Identify which cell holds the provided text, then report its (X, Y) central coordinate. 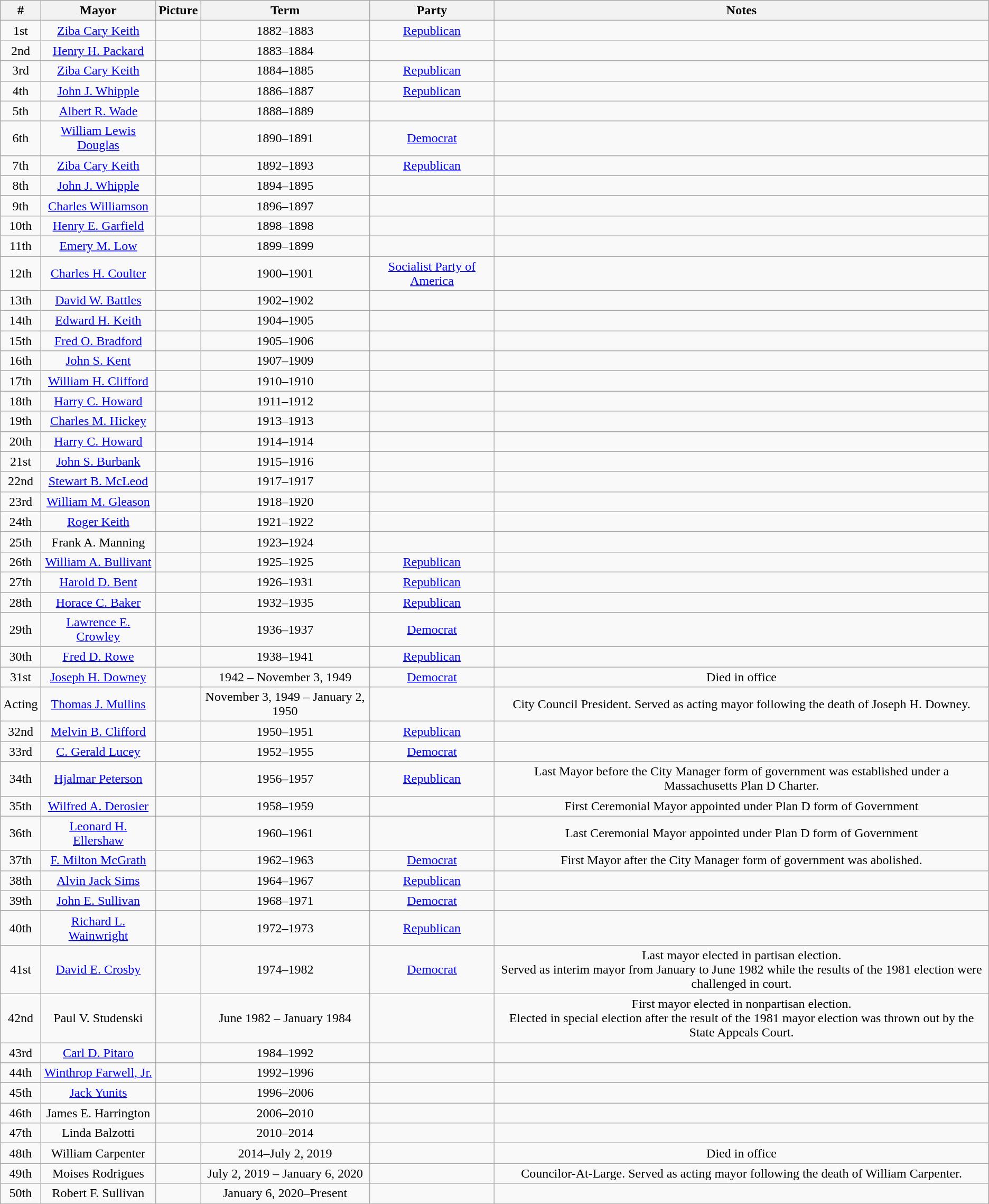
Charles Williamson (98, 206)
29th (21, 630)
36th (21, 833)
1st (21, 31)
1915–1916 (285, 461)
Moises Rodrigues (98, 1173)
1918–1920 (285, 502)
Paul V. Studenski (98, 1018)
45th (21, 1093)
Charles H. Coulter (98, 273)
39th (21, 901)
1984–1992 (285, 1052)
20th (21, 441)
1900–1901 (285, 273)
42nd (21, 1018)
Henry H. Packard (98, 51)
Last Mayor before the City Manager form of government was established under a Massachusetts Plan D Charter. (742, 779)
1904–1905 (285, 321)
Harold D. Bent (98, 582)
Linda Balzotti (98, 1133)
2nd (21, 51)
35th (21, 806)
2014–July 2, 2019 (285, 1153)
1905–1906 (285, 341)
47th (21, 1133)
31st (21, 677)
June 1982 – January 1984 (285, 1018)
1925–1925 (285, 562)
1911–1912 (285, 401)
William Carpenter (98, 1153)
25th (21, 542)
28th (21, 602)
37th (21, 860)
21st (21, 461)
1914–1914 (285, 441)
1974–1982 (285, 969)
4th (21, 91)
November 3, 1949 – January 2, 1950 (285, 704)
Winthrop Farwell, Jr. (98, 1073)
July 2, 2019 – January 6, 2020 (285, 1173)
1932–1935 (285, 602)
Charles M. Hickey (98, 421)
1888–1889 (285, 111)
1907–1909 (285, 361)
30th (21, 657)
1884–1885 (285, 71)
17th (21, 381)
William Lewis Douglas (98, 138)
1996–2006 (285, 1093)
1926–1931 (285, 582)
13th (21, 301)
1899–1899 (285, 246)
18th (21, 401)
Notes (742, 11)
32nd (21, 731)
2010–2014 (285, 1133)
Emery M. Low (98, 246)
William A. Bullivant (98, 562)
15th (21, 341)
C. Gerald Lucey (98, 752)
David E. Crosby (98, 969)
Joseph H. Downey (98, 677)
F. Milton McGrath (98, 860)
12th (21, 273)
24th (21, 522)
1894–1895 (285, 186)
Wilfred A. Derosier (98, 806)
5th (21, 111)
1972–1973 (285, 928)
19th (21, 421)
Thomas J. Mullins (98, 704)
1968–1971 (285, 901)
40th (21, 928)
1896–1897 (285, 206)
Last Ceremonial Mayor appointed under Plan D form of Government (742, 833)
David W. Battles (98, 301)
Mayor (98, 11)
22nd (21, 481)
1886–1887 (285, 91)
First Mayor after the City Manager form of government was abolished. (742, 860)
1910–1910 (285, 381)
Horace C. Baker (98, 602)
38th (21, 881)
16th (21, 361)
1921–1922 (285, 522)
Alvin Jack Sims (98, 881)
Richard L. Wainwright (98, 928)
1883–1884 (285, 51)
10th (21, 226)
Carl D. Pitaro (98, 1052)
26th (21, 562)
Roger Keith (98, 522)
48th (21, 1153)
1890–1891 (285, 138)
Councilor-At-Large. Served as acting mayor following the death of William Carpenter. (742, 1173)
Hjalmar Peterson (98, 779)
Term (285, 11)
Socialist Party of America (432, 273)
# (21, 11)
Frank A. Manning (98, 542)
James E. Harrington (98, 1113)
1913–1913 (285, 421)
46th (21, 1113)
23rd (21, 502)
34th (21, 779)
1882–1883 (285, 31)
27th (21, 582)
Leonard H. Ellershaw (98, 833)
1962–1963 (285, 860)
Picture (179, 11)
7th (21, 165)
1936–1937 (285, 630)
John E. Sullivan (98, 901)
Acting (21, 704)
6th (21, 138)
41st (21, 969)
1992–1996 (285, 1073)
1956–1957 (285, 779)
Party (432, 11)
1964–1967 (285, 881)
First Ceremonial Mayor appointed under Plan D form of Government (742, 806)
Fred D. Rowe (98, 657)
1958–1959 (285, 806)
1892–1893 (285, 165)
William H. Clifford (98, 381)
8th (21, 186)
John S. Kent (98, 361)
43rd (21, 1052)
33rd (21, 752)
Albert R. Wade (98, 111)
Henry E. Garfield (98, 226)
1960–1961 (285, 833)
Robert F. Sullivan (98, 1193)
1938–1941 (285, 657)
Fred O. Bradford (98, 341)
3rd (21, 71)
1923–1924 (285, 542)
John S. Burbank (98, 461)
William M. Gleason (98, 502)
Lawrence E. Crowley (98, 630)
Stewart B. McLeod (98, 481)
50th (21, 1193)
9th (21, 206)
Edward H. Keith (98, 321)
January 6, 2020–Present (285, 1193)
City Council President. Served as acting mayor following the death of Joseph H. Downey. (742, 704)
1950–1951 (285, 731)
11th (21, 246)
49th (21, 1173)
1952–1955 (285, 752)
44th (21, 1073)
Melvin B. Clifford (98, 731)
1898–1898 (285, 226)
1942 – November 3, 1949 (285, 677)
2006–2010 (285, 1113)
1917–1917 (285, 481)
1902–1902 (285, 301)
14th (21, 321)
Jack Yunits (98, 1093)
